Determine the (X, Y) coordinate at the center of the cell enclosing the given text.  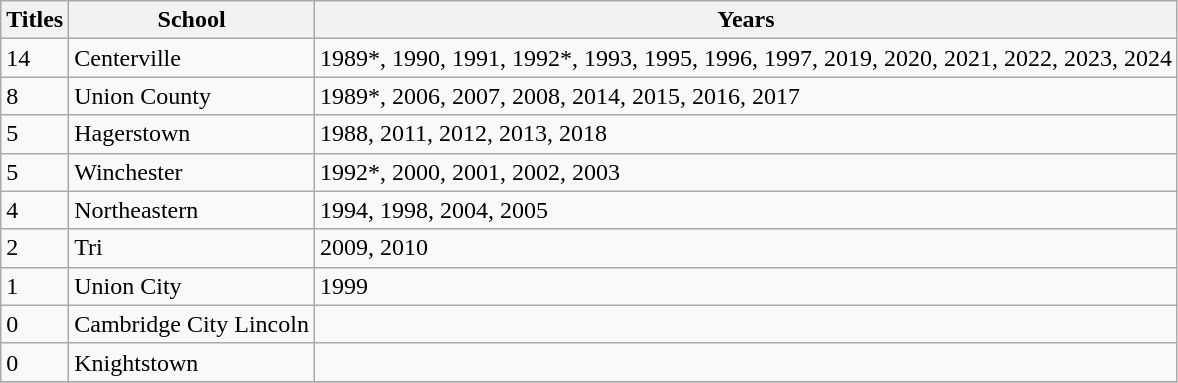
Titles (35, 20)
14 (35, 58)
4 (35, 210)
Knightstown (192, 362)
1999 (746, 286)
2009, 2010 (746, 248)
School (192, 20)
Cambridge City Lincoln (192, 324)
Northeastern (192, 210)
Tri (192, 248)
Union City (192, 286)
Union County (192, 96)
1994, 1998, 2004, 2005 (746, 210)
8 (35, 96)
Hagerstown (192, 134)
1989*, 1990, 1991, 1992*, 1993, 1995, 1996, 1997, 2019, 2020, 2021, 2022, 2023, 2024 (746, 58)
1992*, 2000, 2001, 2002, 2003 (746, 172)
1988, 2011, 2012, 2013, 2018 (746, 134)
2 (35, 248)
1 (35, 286)
Winchester (192, 172)
1989*, 2006, 2007, 2008, 2014, 2015, 2016, 2017 (746, 96)
Years (746, 20)
Centerville (192, 58)
